Locate the cell with the specified text and output its (X, Y) center coordinate. 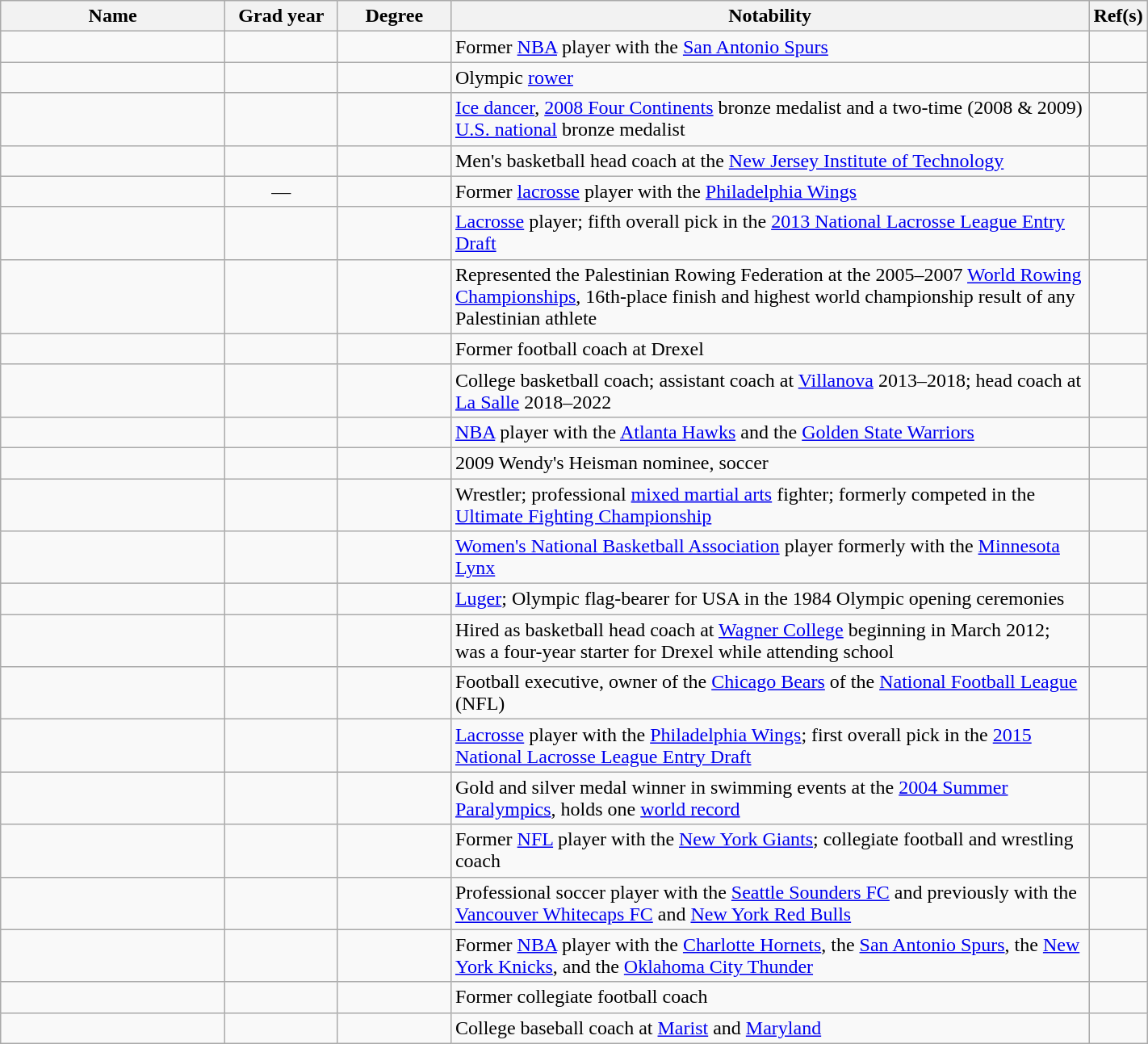
Former NFL player with the New York Giants; collegiate football and wrestling coach (769, 851)
Hired as basketball head coach at Wagner College beginning in March 2012; was a four-year starter for Drexel while attending school (769, 641)
Name (113, 16)
Professional soccer player with the Seattle Sounders FC and previously with the Vancouver Whitecaps FC and New York Red Bulls (769, 903)
Wrestler; professional mixed martial arts fighter; formerly competed in the Ultimate Fighting Championship (769, 504)
— (281, 191)
Luger; Olympic flag-bearer for USA in the 1984 Olympic opening ceremonies (769, 599)
Gold and silver medal winner in swimming events at the 2004 Summer Paralympics, holds one world record (769, 798)
Football executive, owner of the Chicago Bears of the National Football League (NFL) (769, 693)
Grad year (281, 16)
Ref(s) (1118, 16)
Notability (769, 16)
Former collegiate football coach (769, 997)
Ice dancer, 2008 Four Continents bronze medalist and a two-time (2008 & 2009) U.S. national bronze medalist (769, 119)
Lacrosse player with the Philadelphia Wings; first overall pick in the 2015 National Lacrosse League Entry Draft (769, 746)
Lacrosse player; fifth overall pick in the 2013 National Lacrosse League Entry Draft (769, 233)
Former NBA player with the San Antonio Spurs (769, 47)
Former lacrosse player with the Philadelphia Wings (769, 191)
Degree (394, 16)
College baseball coach at Marist and Maryland (769, 1028)
Men's basketball head coach at the New Jersey Institute of Technology (769, 161)
College basketball coach; assistant coach at Villanova 2013–2018; head coach at La Salle 2018–2022 (769, 391)
Women's National Basketball Association player formerly with the Minnesota Lynx (769, 557)
NBA player with the Atlanta Hawks and the Golden State Warriors (769, 432)
Former NBA player with the Charlotte Hornets, the San Antonio Spurs, the New York Knicks, and the Oklahoma City Thunder (769, 956)
Olympic rower (769, 78)
Former football coach at Drexel (769, 349)
2009 Wendy's Heisman nominee, soccer (769, 463)
